Identify which cell holds the provided text, then report its (X, Y) central coordinate. 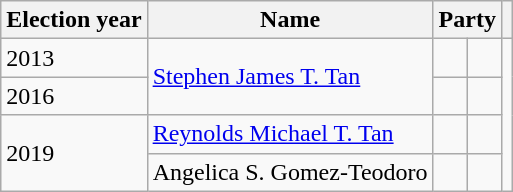
Reynolds Michael T. Tan (290, 134)
Election year (74, 20)
2013 (74, 58)
2019 (74, 153)
Name (290, 20)
Party (467, 20)
2016 (74, 96)
Angelica S. Gomez-Teodoro (290, 172)
Stephen James T. Tan (290, 77)
